Return [X, Y] of the center of cell containing provided text 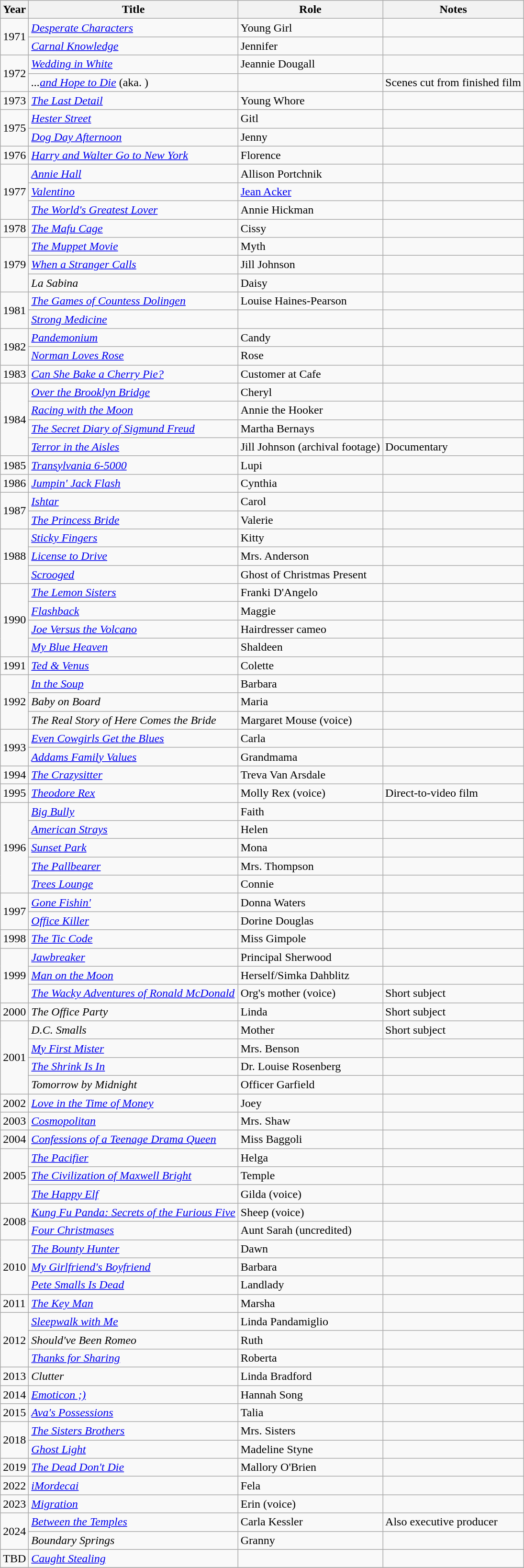
Pandemonium [133, 338]
Talia [310, 1413]
Young Girl [310, 28]
1987 [14, 510]
1993 [14, 747]
1979 [14, 265]
Carol [310, 501]
Ishtar [133, 501]
Jumpin' Jack Flash [133, 483]
Cheryl [310, 392]
Ava's Possessions [133, 1413]
Louise Haines-Pearson [310, 301]
Racing with the Moon [133, 410]
Mrs. Anderson [310, 556]
Mrs. Thompson [310, 866]
The Key Man [133, 1303]
2008 [14, 1221]
The Crazysitter [133, 775]
Pete Smalls Is Dead [133, 1285]
Valerie [310, 519]
Annie Hall [133, 173]
Mallory O'Brien [310, 1467]
Ted & Venus [133, 666]
1988 [14, 556]
Can She Bake a Cherry Pie? [133, 374]
Direct-to-video film [454, 793]
The Shrink Is In [133, 1066]
Four Christmases [133, 1230]
Shaldeen [310, 647]
The Games of Countess Dolingen [133, 301]
Kung Fu Panda: Secrets of the Furious Five [133, 1212]
2001 [14, 1057]
Dorine Douglas [310, 921]
Madeline Styne [310, 1449]
The Happy Elf [133, 1194]
1992 [14, 702]
1990 [14, 620]
Dog Day Afternoon [133, 137]
Norman Loves Rose [133, 356]
Emoticon ;) [133, 1395]
1977 [14, 192]
Linda [310, 1012]
Role [310, 10]
Connie [310, 884]
Gone Fishin' [133, 902]
The Office Party [133, 1012]
Grandmama [310, 756]
Jill Johnson [310, 265]
Mrs. Shaw [310, 1121]
Miss Gimpole [310, 939]
The Civilization of Maxwell Bright [133, 1176]
Customer at Cafe [310, 374]
Also executive producer [454, 1522]
2010 [14, 1267]
Theodore Rex [133, 793]
2003 [14, 1121]
Rose [310, 356]
Jawbreaker [133, 957]
Year [14, 10]
Boundary Springs [133, 1540]
Jill Johnson (archival footage) [310, 447]
Fela [310, 1486]
Florence [310, 155]
Scrooged [133, 575]
When a Stranger Calls [133, 265]
1986 [14, 483]
Mrs. Benson [310, 1048]
1998 [14, 939]
My Blue Heaven [133, 647]
2000 [14, 1012]
TBD [14, 1558]
Cynthia [310, 483]
Franki D'Angelo [310, 593]
1995 [14, 793]
Ghost Light [133, 1449]
Roberta [310, 1358]
Kitty [310, 538]
The Wacky Adventures of Ronald McDonald [133, 993]
Migration [133, 1504]
Ghost of Christmas Present [310, 575]
My First Mister [133, 1048]
Sleepwalk with Me [133, 1321]
1976 [14, 155]
Dr. Louise Rosenberg [310, 1066]
Principal Sherwood [310, 957]
Mother [310, 1030]
Strong Medicine [133, 319]
The Princess Bride [133, 519]
The Last Detail [133, 101]
Landlady [310, 1285]
Sunset Park [133, 848]
The Pallbearer [133, 866]
The Sisters Brothers [133, 1431]
Jenny [310, 137]
Carnal Knowledge [133, 46]
Officer Garfield [310, 1084]
Joey [310, 1103]
Jean Acker [310, 192]
2022 [14, 1486]
Clutter [133, 1376]
1981 [14, 310]
Scenes cut from finished film [454, 82]
Cosmopolitan [133, 1121]
Joe Versus the Volcano [133, 629]
Temple [310, 1176]
Transylvania 6-5000 [133, 465]
1982 [14, 347]
The Lemon Sisters [133, 593]
The Pacifier [133, 1158]
Linda Pandamiglio [310, 1321]
1997 [14, 912]
1972 [14, 73]
The Muppet Movie [133, 247]
Margaret Mouse (voice) [310, 720]
2019 [14, 1467]
Linda Bradford [310, 1376]
Title [133, 10]
Young Whore [310, 101]
Donna Waters [310, 902]
Big Bully [133, 812]
Miss Baggoli [310, 1139]
1983 [14, 374]
Between the Temples [133, 1522]
The Real Story of Here Comes the Bride [133, 720]
Harry and Walter Go to New York [133, 155]
Man on the Moon [133, 975]
Marsha [310, 1303]
Jeannie Dougall [310, 64]
Martha Bernays [310, 429]
The Secret Diary of Sigmund Freud [133, 429]
Treva Van Arsdale [310, 775]
Trees Lounge [133, 884]
The Bounty Hunter [133, 1249]
Hannah Song [310, 1395]
Allison Portchnik [310, 173]
Office Killer [133, 921]
1978 [14, 228]
Dawn [310, 1249]
Sticky Fingers [133, 538]
American Strays [133, 830]
2002 [14, 1103]
2011 [14, 1303]
Terror in the Aisles [133, 447]
Maggie [310, 611]
iMordecai [133, 1486]
Faith [310, 812]
1994 [14, 775]
...and Hope to Die (aka. ) [133, 82]
1971 [14, 37]
Cissy [310, 228]
Colette [310, 666]
Myth [310, 247]
Confessions of a Teenage Drama Queen [133, 1139]
1984 [14, 419]
Gitl [310, 119]
Notes [454, 10]
2004 [14, 1139]
1991 [14, 666]
Ruth [310, 1340]
Mona [310, 848]
2012 [14, 1340]
Should've Been Romeo [133, 1340]
Aunt Sarah (uncredited) [310, 1230]
Annie the Hooker [310, 410]
2018 [14, 1440]
Molly Rex (voice) [310, 793]
2015 [14, 1413]
2024 [14, 1531]
1975 [14, 128]
Maria [310, 702]
2013 [14, 1376]
Mrs. Sisters [310, 1431]
1996 [14, 848]
D.C. Smalls [133, 1030]
License to Drive [133, 556]
1973 [14, 101]
Even Cowgirls Get the Blues [133, 738]
Tomorrow by Midnight [133, 1084]
Lupi [310, 465]
Gilda (voice) [310, 1194]
Carla [310, 738]
Helen [310, 830]
The World's Greatest Lover [133, 210]
The Dead Don't Die [133, 1467]
Love in the Time of Money [133, 1103]
Helga [310, 1158]
Candy [310, 338]
La Sabina [133, 283]
Thanks for Sharing [133, 1358]
Wedding in White [133, 64]
1985 [14, 465]
2005 [14, 1176]
Carla Kessler [310, 1522]
Valentino [133, 192]
Granny [310, 1540]
Hester Street [133, 119]
Sheep (voice) [310, 1212]
Daisy [310, 283]
Org's mother (voice) [310, 993]
In the Soup [133, 684]
The Tic Code [133, 939]
Documentary [454, 447]
Herself/Simka Dahblitz [310, 975]
1999 [14, 975]
Hairdresser cameo [310, 629]
My Girlfriend's Boyfriend [133, 1267]
Jennifer [310, 46]
Annie Hickman [310, 210]
Caught Stealing [133, 1558]
Flashback [133, 611]
Over the Brooklyn Bridge [133, 392]
The Mafu Cage [133, 228]
Desperate Characters [133, 28]
2014 [14, 1395]
2023 [14, 1504]
Addams Family Values [133, 756]
Erin (voice) [310, 1504]
Baby on Board [133, 702]
